Provide the (X, Y) coordinate of the cell's center where the given text is located.  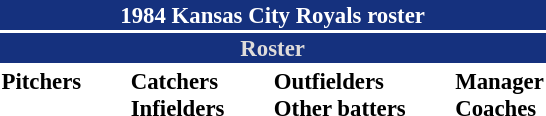
1984 Kansas City Royals roster (272, 15)
Roster (272, 48)
